For the text-containing cell, return its midpoint in [x, y] coordinate format. 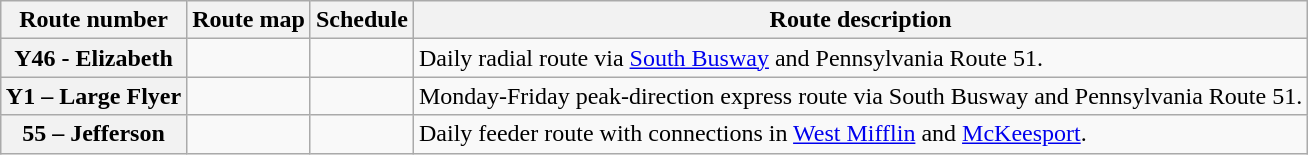
Monday-Friday peak-direction express route via South Busway and Pennsylvania Route 51. [860, 96]
Route number [93, 20]
Y1 – Large Flyer [93, 96]
Route description [860, 20]
Schedule [362, 20]
Daily feeder route with connections in West Mifflin and McKeesport. [860, 134]
Route map [249, 20]
55 – Jefferson [93, 134]
Daily radial route via South Busway and Pennsylvania Route 51. [860, 58]
Y46 - Elizabeth [93, 58]
